Find where the given text appears and provide that cell's center as [X, Y] coordinate. 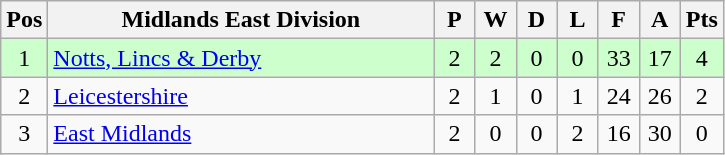
Midlands East Division [241, 20]
P [454, 20]
16 [618, 134]
W [496, 20]
17 [660, 58]
26 [660, 96]
L [578, 20]
Pts [702, 20]
D [536, 20]
Leicestershire [241, 96]
East Midlands [241, 134]
33 [618, 58]
30 [660, 134]
F [618, 20]
Notts, Lincs & Derby [241, 58]
3 [24, 134]
A [660, 20]
Pos [24, 20]
4 [702, 58]
24 [618, 96]
